From the cell containing the given text, extract its center point as [X, Y] coordinate. 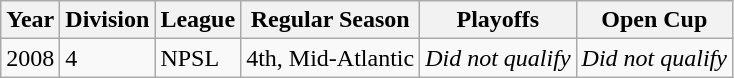
Open Cup [654, 20]
Regular Season [330, 20]
4th, Mid-Atlantic [330, 58]
Division [108, 20]
Playoffs [498, 20]
4 [108, 58]
2008 [30, 58]
NPSL [198, 58]
Year [30, 20]
League [198, 20]
